Identify which cell holds the provided text, then report its (x, y) central coordinate. 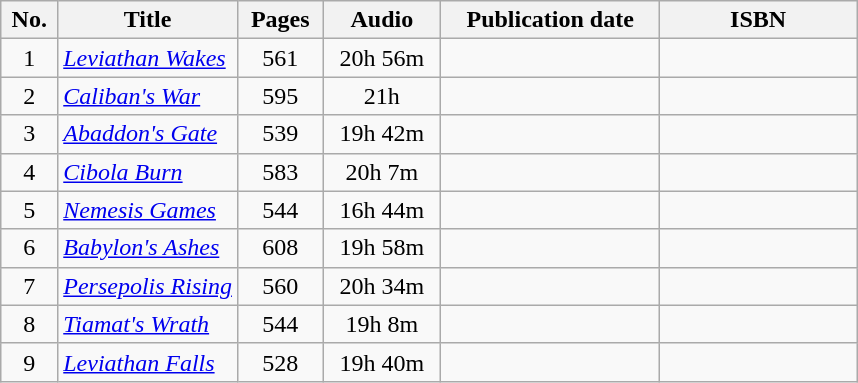
20h 34m (382, 286)
2 (30, 96)
19h 8m (382, 324)
Title (148, 20)
1 (30, 58)
20h 7m (382, 172)
4 (30, 172)
Publication date (550, 20)
Cibola Burn (148, 172)
Babylon's Ashes (148, 248)
Tiamat's Wrath (148, 324)
19h 40m (382, 362)
583 (280, 172)
Pages (280, 20)
3 (30, 134)
7 (30, 286)
Abaddon's Gate (148, 134)
Leviathan Wakes (148, 58)
20h 56m (382, 58)
Audio (382, 20)
19h 58m (382, 248)
Caliban's War (148, 96)
595 (280, 96)
ISBN (758, 20)
6 (30, 248)
16h 44m (382, 210)
560 (280, 286)
9 (30, 362)
608 (280, 248)
19h 42m (382, 134)
Leviathan Falls (148, 362)
Persepolis Rising (148, 286)
No. (30, 20)
5 (30, 210)
539 (280, 134)
561 (280, 58)
528 (280, 362)
8 (30, 324)
Nemesis Games (148, 210)
21h (382, 96)
